Extract the (X, Y) coordinate from the center of the cell holding the provided text.  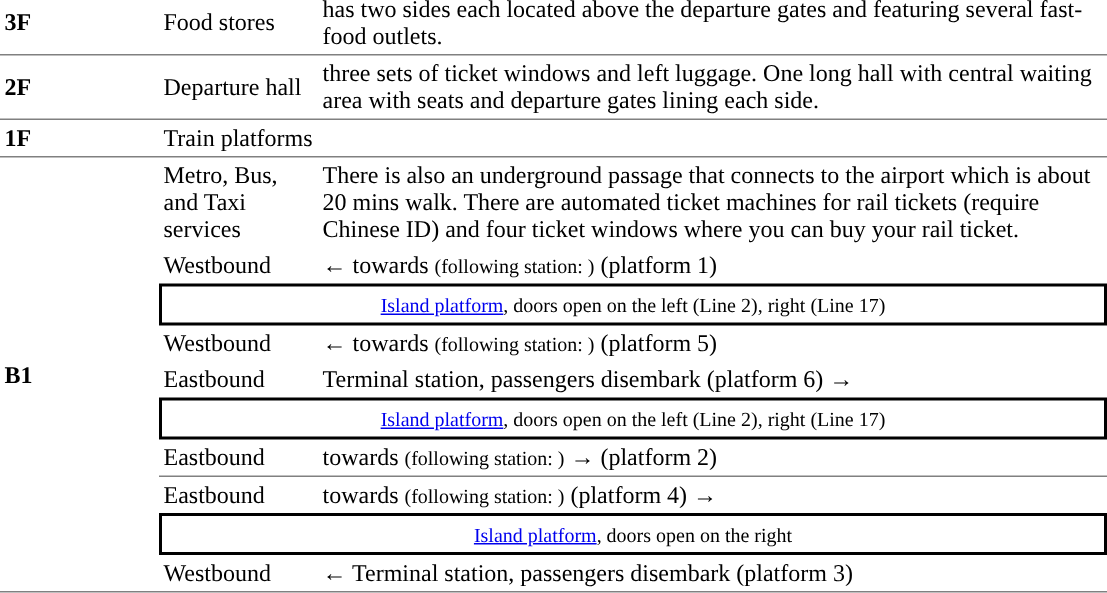
Terminal station, passengers disembark (platform 6) → (712, 380)
towards (following station: ) → (platform 2) (712, 459)
2F (80, 88)
Departure hall (238, 88)
← Terminal station, passengers disembark (platform 3) (712, 574)
Train platforms (238, 139)
1F (80, 139)
Metro, Bus, and Taxi services (238, 203)
← towards (following station: ) (platform 5) (712, 344)
B1 (80, 376)
Island platform, doors open on the right (633, 534)
towards (following station: ) (platform 4) → (712, 495)
three sets of ticket windows and left luggage. One long hall with central waiting area with seats and departure gates lining each side. (712, 88)
← towards (following station: ) (platform 1) (712, 266)
